Return (X, Y) of the center of cell containing provided text 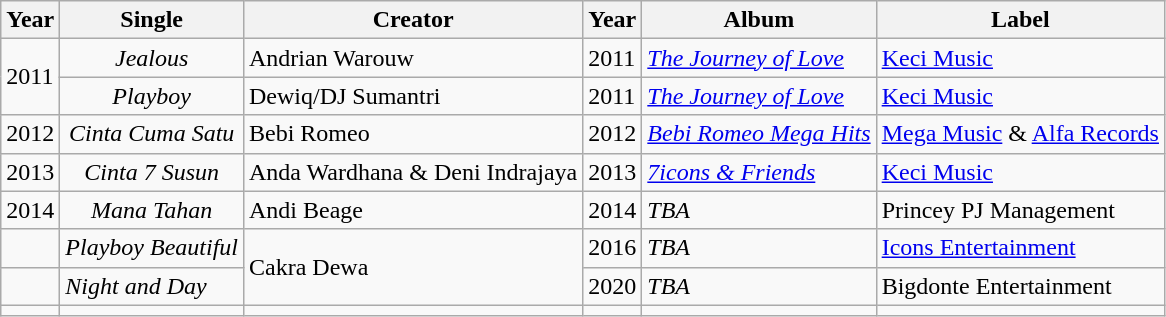
Single (152, 20)
Playboy (152, 96)
Bebi Romeo Mega Hits (759, 134)
Andrian Warouw (412, 58)
Mana Tahan (152, 210)
Andi Beage (412, 210)
Album (759, 20)
Label (1020, 20)
Night and Day (152, 286)
Cinta Cuma Satu (152, 134)
Playboy Beautiful (152, 248)
Princey PJ Management (1020, 210)
Dewiq/DJ Sumantri (412, 96)
Cinta 7 Susun (152, 172)
Anda Wardhana & Deni Indrajaya (412, 172)
Creator (412, 20)
Mega Music & Alfa Records (1020, 134)
Cakra Dewa (412, 267)
Icons Entertainment (1020, 248)
Bigdonte Entertainment (1020, 286)
Bebi Romeo (412, 134)
2020 (612, 286)
Jealous (152, 58)
2016 (612, 248)
7icons & Friends (759, 172)
